Determine the (X, Y) coordinate at the center of the cell enclosing the given text.  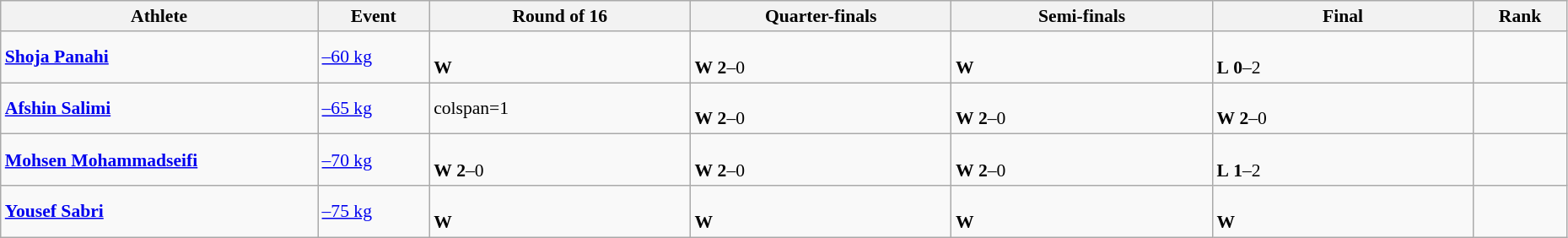
Final (1343, 16)
L 0–2 (1343, 57)
Rank (1520, 16)
–60 kg (373, 57)
Quarter-finals (822, 16)
Mohsen Mohammadseifi (159, 160)
Athlete (159, 16)
–70 kg (373, 160)
–75 kg (373, 211)
L 1–2 (1343, 160)
Shoja Panahi (159, 57)
Yousef Sabri (159, 211)
–65 kg (373, 108)
colspan=1 (560, 108)
Afshin Salimi (159, 108)
Event (373, 16)
Round of 16 (560, 16)
Semi-finals (1081, 16)
